For the text-containing cell, return its midpoint in (x, y) coordinate format. 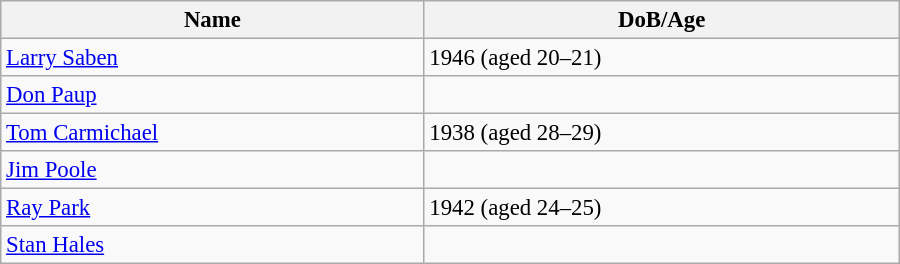
DoB/Age (662, 20)
1942 (aged 24–25) (662, 208)
Larry Saben (212, 58)
Jim Poole (212, 170)
1938 (aged 28–29) (662, 133)
Ray Park (212, 208)
Name (212, 20)
Don Paup (212, 95)
Stan Hales (212, 245)
Tom Carmichael (212, 133)
1946 (aged 20–21) (662, 58)
